Search for the cell housing the specified text and yield its [x, y] center coordinate. 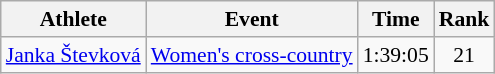
21 [464, 55]
Janka Števková [74, 55]
Rank [464, 19]
Women's cross-country [252, 55]
Event [252, 19]
1:39:05 [396, 55]
Athlete [74, 19]
Time [396, 19]
